Return [X, Y] of the center of cell containing provided text 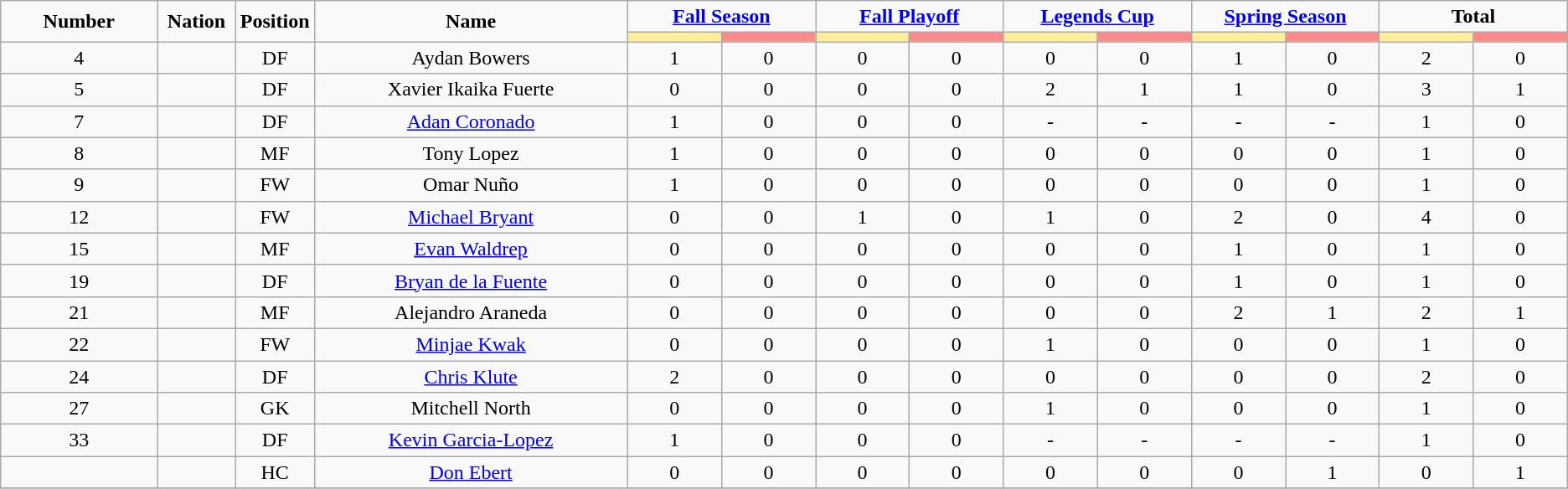
21 [79, 312]
15 [79, 249]
GK [275, 409]
Nation [197, 22]
3 [1426, 90]
Position [275, 22]
Legends Cup [1097, 17]
5 [79, 90]
22 [79, 344]
Fall Season [721, 17]
Bryan de la Fuente [471, 281]
Name [471, 22]
Xavier Ikaika Fuerte [471, 90]
Number [79, 22]
HC [275, 472]
Chris Klute [471, 376]
Michael Bryant [471, 217]
Total [1474, 17]
8 [79, 153]
24 [79, 376]
Tony Lopez [471, 153]
12 [79, 217]
Adan Coronado [471, 121]
Omar Nuño [471, 185]
19 [79, 281]
Fall Playoff [910, 17]
Spring Season [1285, 17]
9 [79, 185]
27 [79, 409]
Alejandro Araneda [471, 312]
Aydan Bowers [471, 58]
7 [79, 121]
Minjae Kwak [471, 344]
33 [79, 440]
Kevin Garcia-Lopez [471, 440]
Don Ebert [471, 472]
Mitchell North [471, 409]
Evan Waldrep [471, 249]
